Scan for the cell matching the given text and deliver its [X, Y] coordinate at center. 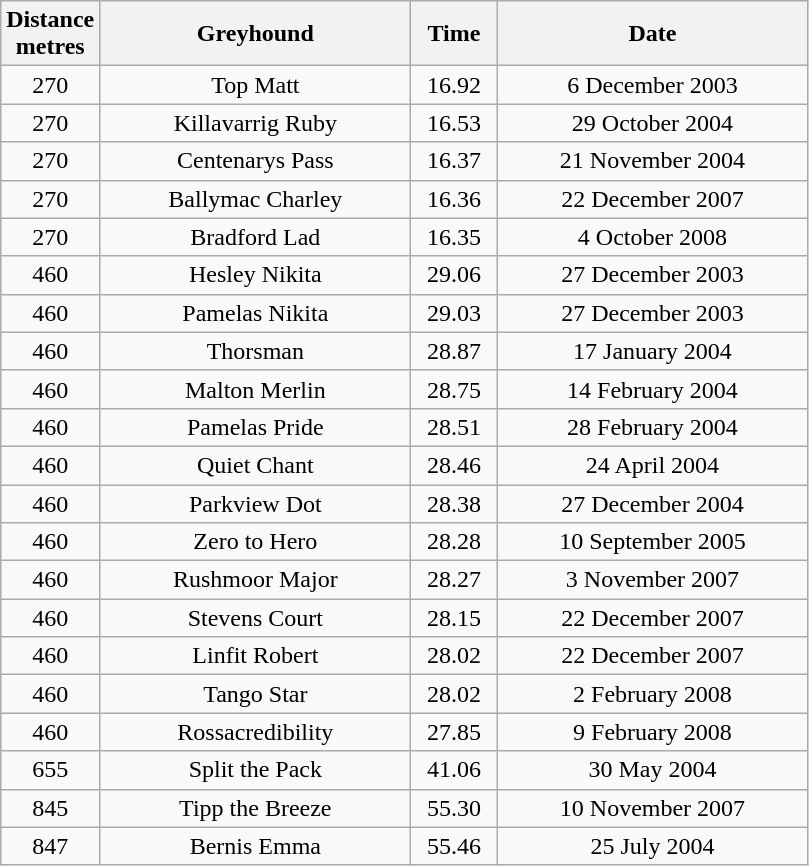
6 December 2003 [652, 85]
28.28 [454, 542]
16.35 [454, 237]
Linfit Robert [256, 656]
Killavarrig Ruby [256, 123]
Pamelas Pride [256, 427]
655 [50, 770]
14 February 2004 [652, 389]
27 December 2004 [652, 503]
Greyhound [256, 34]
847 [50, 846]
55.30 [454, 808]
28 February 2004 [652, 427]
10 November 2007 [652, 808]
Bradford Lad [256, 237]
Hesley Nikita [256, 275]
55.46 [454, 846]
Quiet Chant [256, 465]
Date [652, 34]
2 February 2008 [652, 694]
845 [50, 808]
29.06 [454, 275]
4 October 2008 [652, 237]
3 November 2007 [652, 580]
9 February 2008 [652, 732]
Ballymac Charley [256, 199]
28.75 [454, 389]
Malton Merlin [256, 389]
28.38 [454, 503]
Tango Star [256, 694]
Top Matt [256, 85]
28.51 [454, 427]
Time [454, 34]
Distance metres [50, 34]
41.06 [454, 770]
28.46 [454, 465]
16.37 [454, 161]
29 October 2004 [652, 123]
28.87 [454, 351]
30 May 2004 [652, 770]
28.15 [454, 618]
21 November 2004 [652, 161]
28.27 [454, 580]
16.53 [454, 123]
25 July 2004 [652, 846]
Stevens Court [256, 618]
10 September 2005 [652, 542]
24 April 2004 [652, 465]
Split the Pack [256, 770]
Rushmoor Major [256, 580]
17 January 2004 [652, 351]
16.92 [454, 85]
Tipp the Breeze [256, 808]
Parkview Dot [256, 503]
Thorsman [256, 351]
Zero to Hero [256, 542]
Pamelas Nikita [256, 313]
Rossacredibility [256, 732]
27.85 [454, 732]
16.36 [454, 199]
Centenarys Pass [256, 161]
Bernis Emma [256, 846]
29.03 [454, 313]
